Return the (x, y) coordinate for the center point of the cell that contains the specified text.  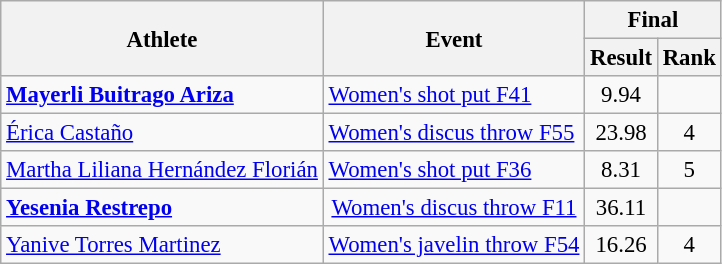
8.31 (622, 170)
36.11 (622, 208)
Women's javelin throw F54 (454, 245)
Women's discus throw F11 (454, 208)
Rank (689, 58)
Women's shot put F36 (454, 170)
Yesenia Restrepo (162, 208)
Athlete (162, 38)
Érica Castaño (162, 133)
Result (622, 58)
5 (689, 170)
16.26 (622, 245)
Final (653, 20)
9.94 (622, 95)
Yanive Torres Martinez (162, 245)
Women's discus throw F55 (454, 133)
Women's shot put F41 (454, 95)
Martha Liliana Hernández Florián (162, 170)
Event (454, 38)
23.98 (622, 133)
Mayerli Buitrago Ariza (162, 95)
